Extract the (x, y) coordinate from the center of the cell holding the provided text.  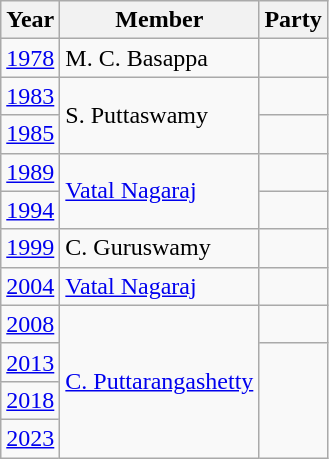
Member (160, 20)
S. Puttaswamy (160, 115)
2004 (30, 286)
C. Guruswamy (160, 248)
C. Puttarangashetty (160, 381)
1983 (30, 96)
1999 (30, 248)
1978 (30, 58)
Year (30, 20)
1989 (30, 172)
M. C. Basappa (160, 58)
2018 (30, 400)
1994 (30, 210)
2023 (30, 438)
2013 (30, 362)
1985 (30, 134)
Party (293, 20)
2008 (30, 324)
